Output the (X, Y) coordinate of the center of the cell containing the given text.  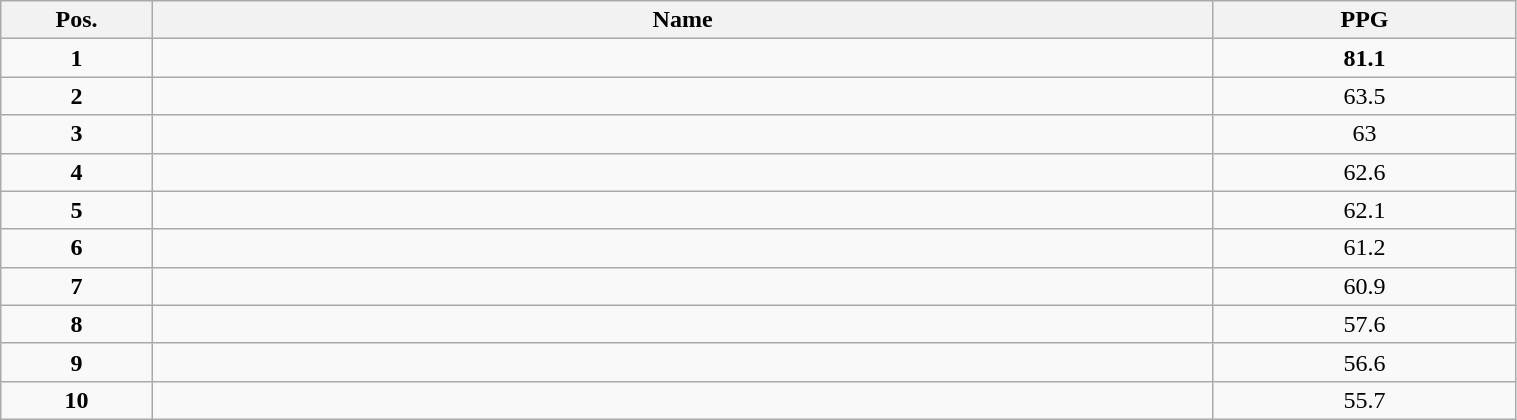
5 (77, 210)
9 (77, 362)
63.5 (1364, 96)
6 (77, 248)
56.6 (1364, 362)
62.1 (1364, 210)
55.7 (1364, 400)
10 (77, 400)
62.6 (1364, 172)
PPG (1364, 20)
60.9 (1364, 286)
1 (77, 58)
Pos. (77, 20)
4 (77, 172)
Name (682, 20)
8 (77, 324)
3 (77, 134)
7 (77, 286)
81.1 (1364, 58)
2 (77, 96)
61.2 (1364, 248)
57.6 (1364, 324)
63 (1364, 134)
